Detect which cell encompasses the target text, then output its [x, y] center coordinate. 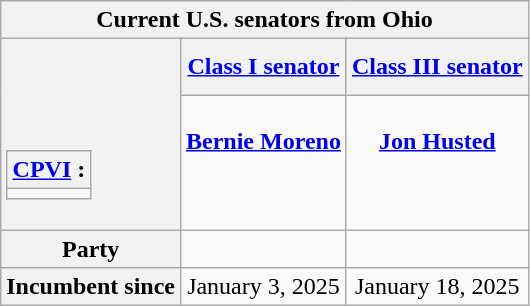
Bernie Moreno [263, 162]
Class I senator [263, 67]
Jon Husted [437, 162]
January 18, 2025 [437, 287]
Class III senator [437, 67]
Incumbent since [91, 287]
Current U.S. senators from Ohio [264, 20]
Party [91, 249]
January 3, 2025 [263, 287]
